Identify which cell holds the provided text, then report its (X, Y) central coordinate. 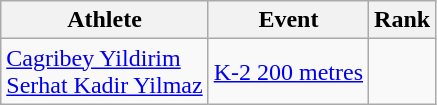
K-2 200 metres (288, 72)
Rank (402, 20)
Cagribey Yildirim Serhat Kadir Yilmaz (104, 72)
Event (288, 20)
Athlete (104, 20)
